Locate the cell with the specified text and output its [x, y] center coordinate. 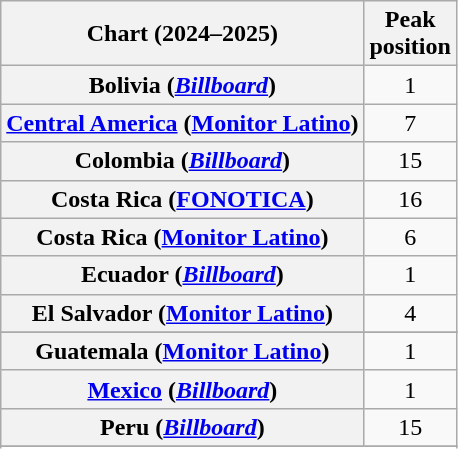
Bolivia (Billboard) [182, 85]
Ecuador (Billboard) [182, 275]
4 [410, 313]
Mexico (Billboard) [182, 389]
6 [410, 237]
Costa Rica (FONOTICA) [182, 199]
Costa Rica (Monitor Latino) [182, 237]
El Salvador (Monitor Latino) [182, 313]
Peakposition [410, 34]
Chart (2024–2025) [182, 34]
Central America (Monitor Latino) [182, 123]
Guatemala (Monitor Latino) [182, 351]
Colombia (Billboard) [182, 161]
16 [410, 199]
7 [410, 123]
Peru (Billboard) [182, 427]
